Return the [X, Y] coordinate for the center point of the cell that contains the specified text.  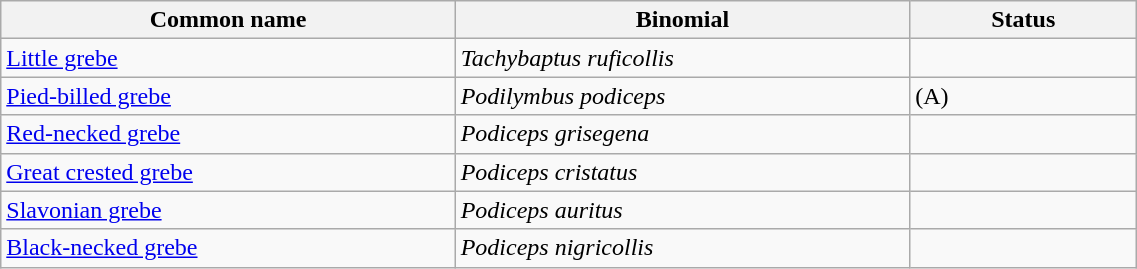
Status [1024, 20]
Podiceps nigricollis [682, 248]
Common name [228, 20]
Red-necked grebe [228, 134]
Podiceps cristatus [682, 172]
Little grebe [228, 58]
Pied-billed grebe [228, 96]
(A) [1024, 96]
Slavonian grebe [228, 210]
Black-necked grebe [228, 248]
Podiceps grisegena [682, 134]
Tachybaptus ruficollis [682, 58]
Great crested grebe [228, 172]
Podilymbus podiceps [682, 96]
Podiceps auritus [682, 210]
Binomial [682, 20]
